Provide the [x, y] coordinate of the cell's center where the given text is located.  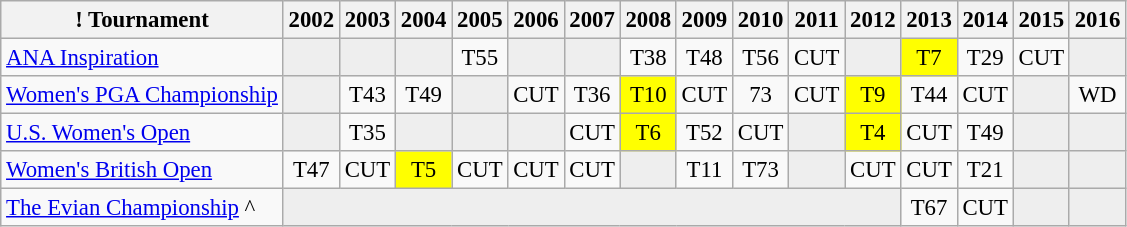
T9 [873, 95]
Women's British Open [142, 170]
T47 [311, 170]
WD [1097, 95]
T73 [760, 170]
2005 [480, 20]
73 [760, 95]
T67 [929, 208]
2008 [648, 20]
2002 [311, 20]
T38 [648, 58]
2015 [1041, 20]
T7 [929, 58]
2007 [592, 20]
Women's PGA Championship [142, 95]
2010 [760, 20]
! Tournament [142, 20]
2003 [367, 20]
2014 [985, 20]
2011 [817, 20]
T21 [985, 170]
T44 [929, 95]
T52 [704, 133]
ANA Inspiration [142, 58]
T43 [367, 95]
T56 [760, 58]
T55 [480, 58]
2009 [704, 20]
T11 [704, 170]
2013 [929, 20]
T36 [592, 95]
2016 [1097, 20]
T4 [873, 133]
The Evian Championship ^ [142, 208]
T35 [367, 133]
T48 [704, 58]
2012 [873, 20]
T29 [985, 58]
2004 [424, 20]
2006 [536, 20]
T10 [648, 95]
U.S. Women's Open [142, 133]
T5 [424, 170]
T6 [648, 133]
